Find where the given text appears and provide that cell's center as [X, Y] coordinate. 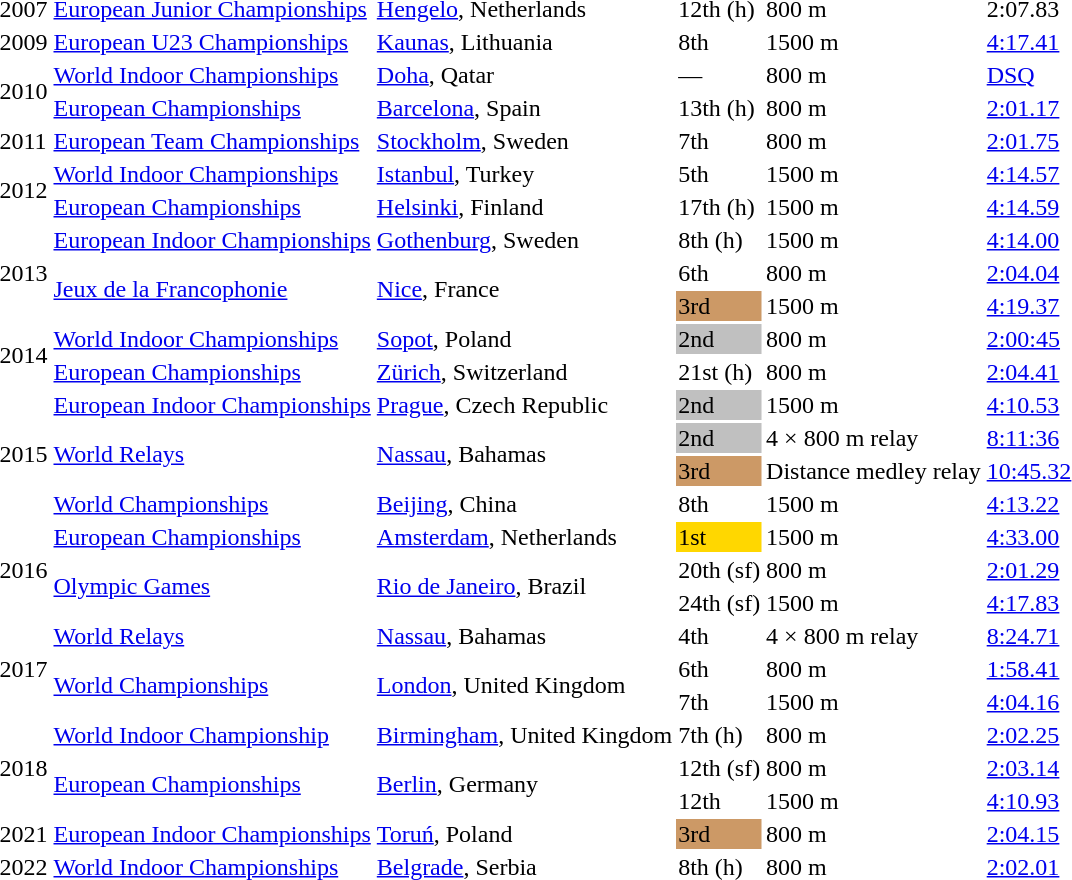
European Team Championships [212, 141]
Sopot, Poland [524, 339]
Prague, Czech Republic [524, 405]
7th (h) [720, 735]
Distance medley relay [874, 471]
Istanbul, Turkey [524, 174]
Berlin, Germany [524, 784]
20th (sf) [720, 570]
Gothenburg, Sweden [524, 240]
Nice, France [524, 290]
5th [720, 174]
Helsinki, Finland [524, 207]
Amsterdam, Netherlands [524, 537]
— [720, 75]
12th (sf) [720, 768]
21st (h) [720, 372]
Barcelona, Spain [524, 108]
Kaunas, Lithuania [524, 42]
World Indoor Championship [212, 735]
17th (h) [720, 207]
London, United Kingdom [524, 686]
12th [720, 801]
24th (sf) [720, 603]
Zürich, Switzerland [524, 372]
13th (h) [720, 108]
4th [720, 636]
Toruń, Poland [524, 834]
Birmingham, United Kingdom [524, 735]
1st [720, 537]
Stockholm, Sweden [524, 141]
Jeux de la Francophonie [212, 290]
Doha, Qatar [524, 75]
8th (h) [720, 240]
Beijing, China [524, 504]
European U23 Championships [212, 42]
Olympic Games [212, 586]
Rio de Janeiro, Brazil [524, 586]
